Pinpoint the cell where the given text exists, returning its [X, Y] midpoint coordinate. 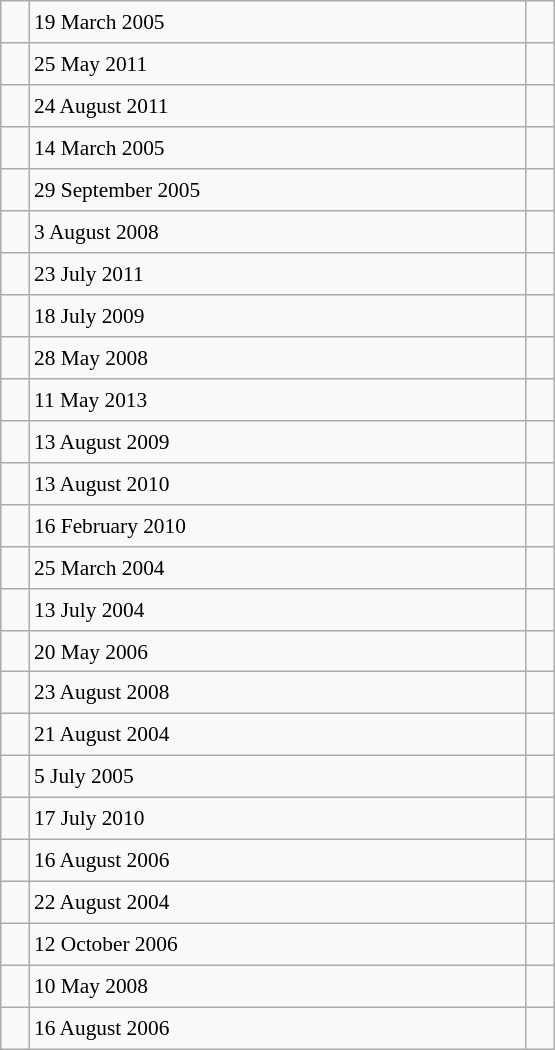
11 May 2013 [278, 399]
17 July 2010 [278, 819]
13 August 2009 [278, 441]
24 August 2011 [278, 106]
21 August 2004 [278, 735]
25 May 2011 [278, 64]
20 May 2006 [278, 651]
16 February 2010 [278, 525]
18 July 2009 [278, 316]
22 August 2004 [278, 903]
23 August 2008 [278, 693]
25 March 2004 [278, 567]
10 May 2008 [278, 986]
29 September 2005 [278, 190]
28 May 2008 [278, 358]
23 July 2011 [278, 274]
13 August 2010 [278, 483]
3 August 2008 [278, 232]
13 July 2004 [278, 609]
19 March 2005 [278, 22]
14 March 2005 [278, 148]
5 July 2005 [278, 777]
12 October 2006 [278, 945]
